Extract the (x, y) coordinate from the center of the cell holding the provided text.  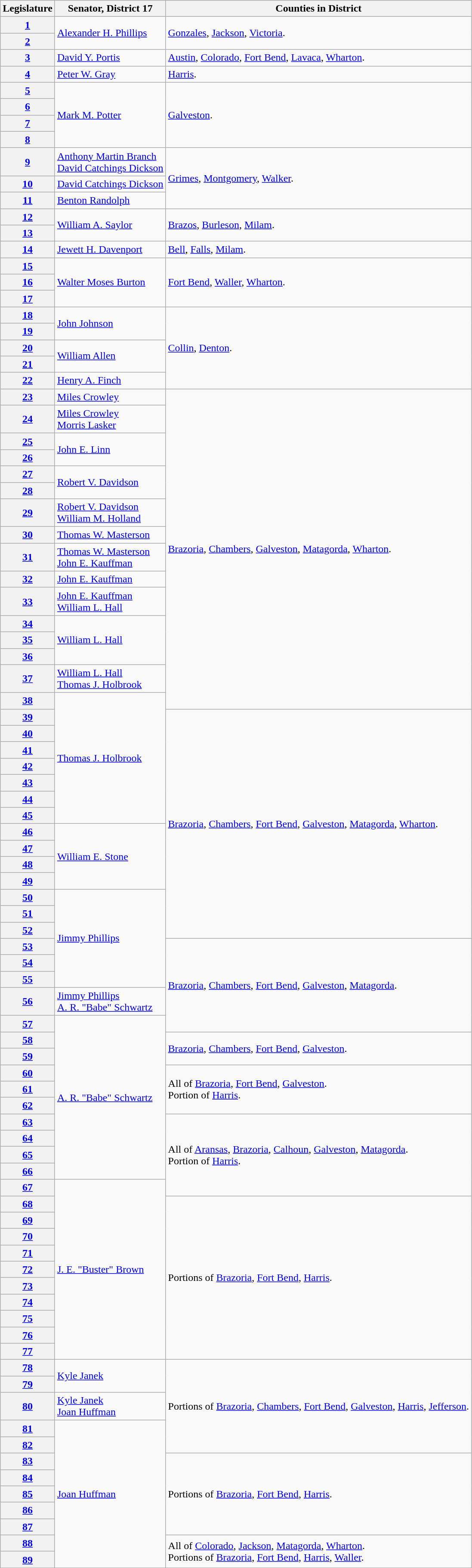
65 (28, 1155)
39 (28, 717)
Collin, Denton. (318, 348)
83 (28, 1461)
38 (28, 701)
5 (28, 90)
79 (28, 1384)
74 (28, 1302)
Alexander H. Phillips (110, 33)
18 (28, 315)
36 (28, 656)
William A. Saylor (110, 225)
Thomas J. Holbrook (110, 758)
Henry A. Finch (110, 380)
31 (28, 557)
7 (28, 123)
68 (28, 1204)
64 (28, 1138)
Fort Bend, Waller, Wharton. (318, 282)
44 (28, 799)
54 (28, 963)
66 (28, 1171)
69 (28, 1220)
All of Brazoria, Fort Bend, Galveston.Portion of Harris. (318, 1089)
24 (28, 419)
Thomas W. MastersonJohn E. Kauffman (110, 557)
Grimes, Montgomery, Walker. (318, 178)
60 (28, 1073)
70 (28, 1237)
Bell, Falls, Milam. (318, 250)
Miles Crowley (110, 397)
13 (28, 233)
82 (28, 1445)
32 (28, 579)
Jimmy Phillips (110, 938)
57 (28, 1024)
40 (28, 733)
75 (28, 1318)
72 (28, 1269)
Portions of Brazoria, Chambers, Fort Bend, Galveston, Harris, Jefferson. (318, 1407)
47 (28, 848)
50 (28, 897)
23 (28, 397)
43 (28, 782)
34 (28, 624)
Brazoria, Chambers, Fort Bend, Galveston, Matagorda, Wharton. (318, 824)
61 (28, 1089)
J. E. "Buster" Brown (110, 1270)
John Johnson (110, 323)
84 (28, 1478)
Austin, Colorado, Fort Bend, Lavaca, Wharton. (318, 58)
William Allen (110, 356)
Jimmy PhillipsA. R. "Babe" Schwartz (110, 1001)
John E. KauffmanWilliam L. Hall (110, 602)
Robert V. Davidson (110, 482)
42 (28, 766)
85 (28, 1494)
81 (28, 1429)
78 (28, 1368)
77 (28, 1352)
16 (28, 282)
48 (28, 865)
30 (28, 535)
3 (28, 58)
53 (28, 946)
10 (28, 184)
46 (28, 832)
33 (28, 602)
Anthony Martin BranchDavid Catchings Dickson (110, 162)
17 (28, 299)
Senator, District 17 (110, 9)
86 (28, 1510)
21 (28, 364)
John E. Linn (110, 449)
Mark M. Potter (110, 115)
Counties in District (318, 9)
Harris. (318, 74)
4 (28, 74)
Peter W. Gray (110, 74)
56 (28, 1001)
45 (28, 816)
59 (28, 1056)
11 (28, 200)
Miles CrowleyMorris Lasker (110, 419)
Gonzales, Jackson, Victoria. (318, 33)
A. R. "Babe" Schwartz (110, 1098)
2 (28, 41)
20 (28, 348)
William E. Stone (110, 857)
35 (28, 640)
William L. Hall (110, 640)
73 (28, 1286)
David Catchings Dickson (110, 184)
All of Aransas, Brazoria, Calhoun, Galveston, Matagorda.Portion of Harris. (318, 1155)
51 (28, 914)
Walter Moses Burton (110, 282)
55 (28, 979)
29 (28, 513)
52 (28, 930)
8 (28, 139)
Kyle JanekJoan Huffman (110, 1407)
41 (28, 750)
Jewett H. Davenport (110, 250)
Thomas W. Masterson (110, 535)
Brazoria, Chambers, Fort Bend, Galveston. (318, 1048)
Legislature (28, 9)
26 (28, 458)
Galveston. (318, 115)
80 (28, 1407)
12 (28, 216)
6 (28, 107)
37 (28, 678)
William L. HallThomas J. Holbrook (110, 678)
9 (28, 162)
22 (28, 380)
14 (28, 250)
19 (28, 331)
87 (28, 1527)
John E. Kauffman (110, 579)
Brazoria, Chambers, Fort Bend, Galveston, Matagorda. (318, 985)
28 (28, 490)
27 (28, 474)
David Y. Portis (110, 58)
Brazoria, Chambers, Galveston, Matagorda, Wharton. (318, 549)
Brazos, Burleson, Milam. (318, 225)
63 (28, 1122)
89 (28, 1559)
Joan Huffman (110, 1494)
58 (28, 1040)
88 (28, 1543)
15 (28, 266)
71 (28, 1253)
67 (28, 1188)
49 (28, 881)
Kyle Janek (110, 1376)
62 (28, 1106)
1 (28, 25)
76 (28, 1335)
25 (28, 441)
Benton Randolph (110, 200)
Robert V. DavidsonWilliam M. Holland (110, 513)
All of Colorado, Jackson, Matagorda, Wharton.Portions of Brazoria, Fort Bend, Harris, Waller. (318, 1551)
